Find where the given text appears and provide that cell's center as (x, y) coordinate. 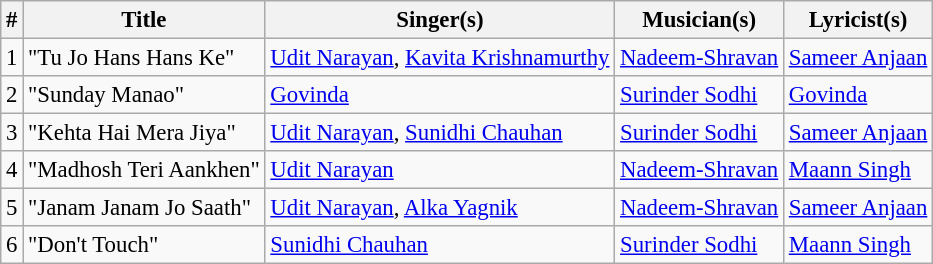
1 (12, 58)
3 (12, 133)
"Janam Janam Jo Saath" (144, 208)
4 (12, 170)
"Kehta Hai Mera Jiya" (144, 133)
Udit Narayan, Alka Yagnik (440, 208)
6 (12, 245)
Udit Narayan, Kavita Krishnamurthy (440, 58)
"Don't Touch" (144, 245)
Singer(s) (440, 20)
5 (12, 208)
"Tu Jo Hans Hans Ke" (144, 58)
Udit Narayan (440, 170)
# (12, 20)
Lyricist(s) (858, 20)
2 (12, 95)
"Sunday Manao" (144, 95)
Udit Narayan, Sunidhi Chauhan (440, 133)
Title (144, 20)
Musician(s) (700, 20)
Sunidhi Chauhan (440, 245)
"Madhosh Teri Aankhen" (144, 170)
